Output the (x, y) coordinate of the center of the cell containing the given text.  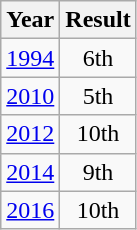
Year (30, 20)
5th (98, 96)
2012 (30, 134)
2010 (30, 96)
1994 (30, 58)
Result (98, 20)
6th (98, 58)
9th (98, 172)
2014 (30, 172)
2016 (30, 210)
